Output the [x, y] coordinate of the center of the cell containing the given text.  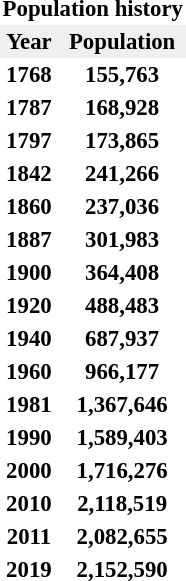
2010 [30, 504]
301,983 [122, 240]
1768 [30, 74]
1940 [30, 338]
1900 [30, 272]
966,177 [122, 372]
687,937 [122, 338]
1842 [30, 174]
241,266 [122, 174]
Population [122, 42]
173,865 [122, 140]
1860 [30, 206]
488,483 [122, 306]
1,589,403 [122, 438]
155,763 [122, 74]
1797 [30, 140]
2000 [30, 470]
1,367,646 [122, 404]
1887 [30, 240]
168,928 [122, 108]
2,118,519 [122, 504]
1787 [30, 108]
2011 [30, 536]
2,082,655 [122, 536]
1960 [30, 372]
364,408 [122, 272]
1990 [30, 438]
1920 [30, 306]
Year [30, 42]
1981 [30, 404]
237,036 [122, 206]
1,716,276 [122, 470]
